Provide the (X, Y) coordinate of the cell's center where the given text is located.  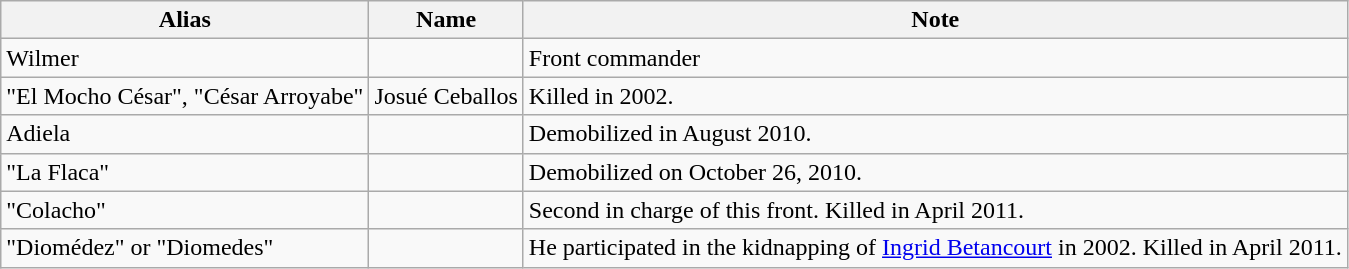
Demobilized in August 2010. (935, 134)
Adiela (185, 134)
Wilmer (185, 58)
"Colacho" (185, 210)
He participated in the kidnapping of Ingrid Betancourt in 2002. Killed in April 2011. (935, 248)
Alias (185, 20)
Demobilized on October 26, 2010. (935, 172)
Name (446, 20)
Killed in 2002. (935, 96)
Second in charge of this front. Killed in April 2011. (935, 210)
Note (935, 20)
Front commander (935, 58)
Josué Ceballos (446, 96)
"Diomédez" or "Diomedes" (185, 248)
"El Mocho César", "César Arroyabe" (185, 96)
"La Flaca" (185, 172)
